Pinpoint the cell where the given text exists, returning its (X, Y) midpoint coordinate. 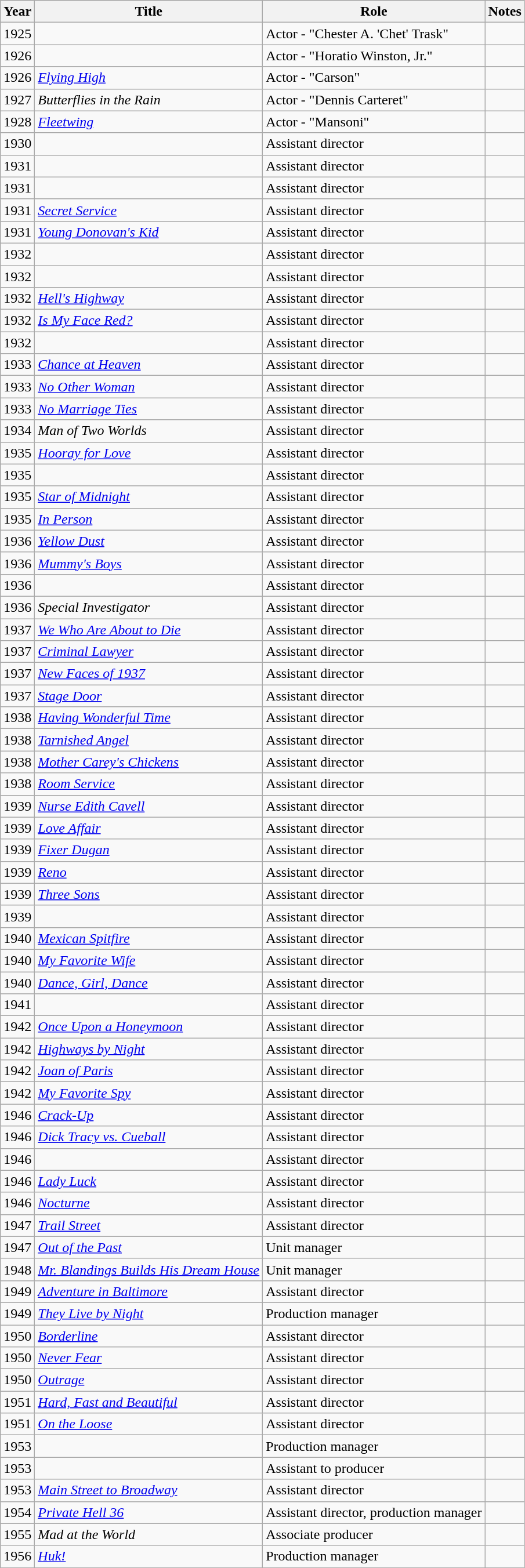
Fixer Dugan (149, 850)
We Who Are About to Die (149, 629)
Star of Midnight (149, 497)
Man of Two Worlds (149, 431)
Crack-Up (149, 1115)
Adventure in Baltimore (149, 1291)
Trail Street (149, 1225)
Love Affair (149, 828)
Lady Luck (149, 1181)
Notes (505, 12)
Actor - "Mansoni" (374, 122)
Mr. Blandings Builds His Dream House (149, 1269)
Chance at Heaven (149, 365)
My Favorite Wife (149, 960)
Tarnished Angel (149, 740)
In Person (149, 519)
1948 (17, 1269)
Out of the Past (149, 1247)
Actor - "Dennis Carteret" (374, 100)
New Faces of 1937 (149, 674)
Huk! (149, 1556)
Butterflies in the Rain (149, 100)
No Other Woman (149, 387)
1941 (17, 1005)
Actor - "Chester A. 'Chet' Trask" (374, 34)
Dance, Girl, Dance (149, 983)
Actor - "Carson" (374, 78)
Mad at the World (149, 1534)
On the Loose (149, 1424)
Borderline (149, 1335)
Mummy's Boys (149, 563)
Assistant to producer (374, 1468)
1955 (17, 1534)
Three Sons (149, 894)
Stage Door (149, 696)
Outrage (149, 1380)
Is My Face Red? (149, 321)
Mexican Spitfire (149, 938)
1925 (17, 34)
Hooray for Love (149, 453)
Hell's Highway (149, 299)
1928 (17, 122)
1927 (17, 100)
No Marriage Ties (149, 409)
Title (149, 12)
Associate producer (374, 1534)
Actor - "Horatio Winston, Jr." (374, 56)
Role (374, 12)
Year (17, 12)
1956 (17, 1556)
Highways by Night (149, 1049)
1954 (17, 1512)
Private Hell 36 (149, 1512)
My Favorite Spy (149, 1093)
Assistant director, production manager (374, 1512)
Flying High (149, 78)
Nurse Edith Cavell (149, 806)
Dick Tracy vs. Cueball (149, 1137)
Secret Service (149, 210)
Young Donovan's Kid (149, 232)
Mother Carey's Chickens (149, 762)
Hard, Fast and Beautiful (149, 1402)
Fleetwing (149, 122)
Criminal Lawyer (149, 652)
Joan of Paris (149, 1071)
Special Investigator (149, 607)
Yellow Dust (149, 541)
Reno (149, 872)
They Live by Night (149, 1313)
Once Upon a Honeymoon (149, 1027)
Room Service (149, 784)
Main Street to Broadway (149, 1490)
1930 (17, 144)
1934 (17, 431)
Nocturne (149, 1203)
Having Wonderful Time (149, 718)
Never Fear (149, 1358)
